Provide the (x, y) coordinate of the cell's center where the given text is located.  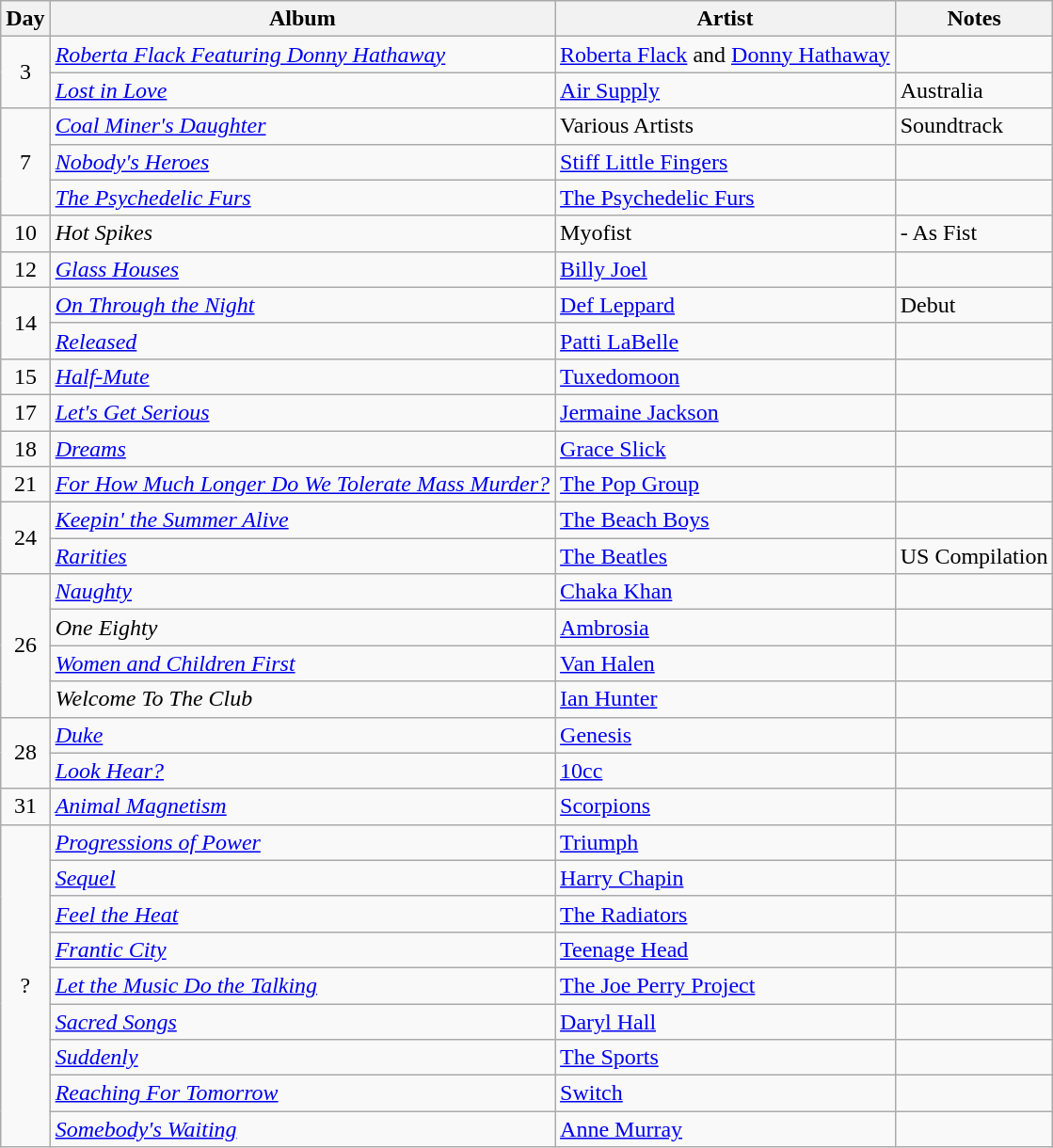
Daryl Hall (726, 1021)
Let's Get Serious (302, 412)
Welcome To The Club (302, 699)
Dreams (302, 449)
Def Leppard (726, 305)
Somebody's Waiting (302, 1129)
Ambrosia (726, 628)
Triumph (726, 842)
21 (25, 485)
Jermaine Jackson (726, 412)
Nobody's Heroes (302, 162)
17 (25, 412)
Various Artists (726, 126)
Coal Miner's Daughter (302, 126)
One Eighty (302, 628)
Keepin' the Summer Alive (302, 520)
Rarities (302, 556)
The Radiators (726, 914)
Women and Children First (302, 663)
Debut (974, 305)
18 (25, 449)
10 (25, 233)
Reaching For Tomorrow (302, 1093)
On Through the Night (302, 305)
Air Supply (726, 90)
Lost in Love (302, 90)
Half-Mute (302, 376)
For How Much Longer Do We Tolerate Mass Murder? (302, 485)
- As Fist (974, 233)
Album (302, 19)
Harry Chapin (726, 878)
Feel the Heat (302, 914)
Glass Houses (302, 269)
Day (25, 19)
Suddenly (302, 1058)
Frantic City (302, 949)
Animal Magnetism (302, 806)
Soundtrack (974, 126)
7 (25, 162)
Sequel (302, 878)
Patti LaBelle (726, 341)
Progressions of Power (302, 842)
The Beach Boys (726, 520)
Hot Spikes (302, 233)
26 (25, 646)
Scorpions (726, 806)
14 (25, 323)
The Joe Perry Project (726, 985)
Myofist (726, 233)
US Compilation (974, 556)
Genesis (726, 735)
Released (302, 341)
Let the Music Do the Talking (302, 985)
Look Hear? (302, 771)
Duke (302, 735)
10cc (726, 771)
The Pop Group (726, 485)
31 (25, 806)
Anne Murray (726, 1129)
Stiff Little Fingers (726, 162)
Billy Joel (726, 269)
Australia (974, 90)
Artist (726, 19)
15 (25, 376)
Sacred Songs (302, 1021)
Tuxedomoon (726, 376)
Roberta Flack Featuring Donny Hathaway (302, 55)
12 (25, 269)
Switch (726, 1093)
? (25, 986)
The Beatles (726, 556)
24 (25, 538)
Teenage Head (726, 949)
Notes (974, 19)
Grace Slick (726, 449)
Roberta Flack and Donny Hathaway (726, 55)
Van Halen (726, 663)
Chaka Khan (726, 592)
28 (25, 753)
3 (25, 72)
Naughty (302, 592)
Ian Hunter (726, 699)
The Sports (726, 1058)
